Find where the given text appears and provide that cell's center as (X, Y) coordinate. 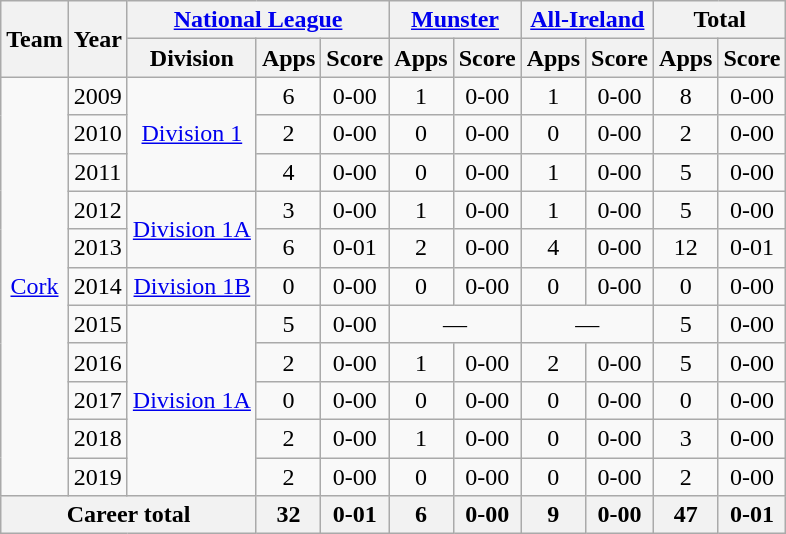
2010 (98, 134)
Cork (35, 286)
Team (35, 39)
Division (192, 58)
2011 (98, 172)
2017 (98, 400)
Division 1B (192, 286)
Division 1 (192, 134)
2013 (98, 248)
2015 (98, 324)
2012 (98, 210)
2009 (98, 96)
2019 (98, 477)
9 (553, 515)
Total (720, 20)
Year (98, 39)
47 (686, 515)
12 (686, 248)
2016 (98, 362)
32 (288, 515)
Career total (129, 515)
2014 (98, 286)
National League (258, 20)
All-Ireland (587, 20)
Munster (455, 20)
8 (686, 96)
2018 (98, 438)
